Locate the cell with the specified text and output its (x, y) center coordinate. 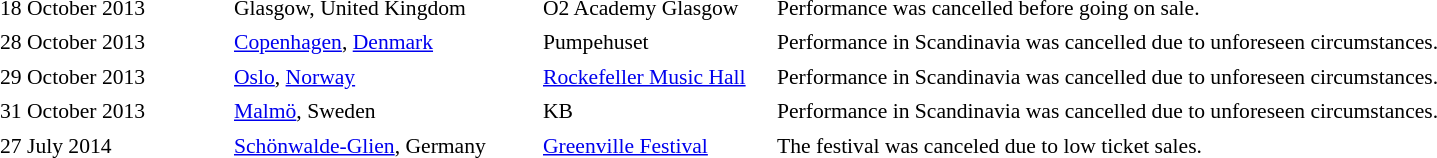
Oslo, Norway (384, 77)
Copenhagen, Denmark (384, 42)
KB (656, 112)
Rockefeller Music Hall (656, 77)
Malmö, Sweden (384, 112)
Pumpehuset (656, 42)
